Locate the cell with the specified text and output its [x, y] center coordinate. 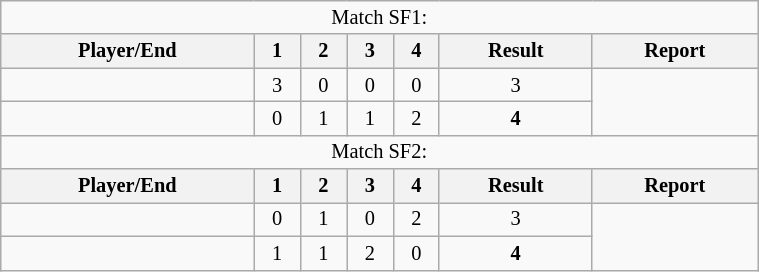
Match SF2: [380, 152]
Match SF1: [380, 17]
